From the cell containing the given text, extract its center point as [X, Y] coordinate. 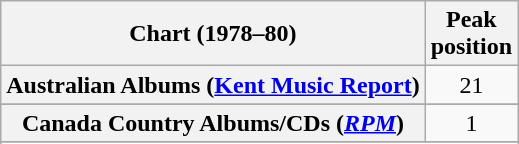
21 [471, 85]
Chart (1978–80) [213, 34]
Peakposition [471, 34]
1 [471, 123]
Canada Country Albums/CDs (RPM) [213, 123]
Australian Albums (Kent Music Report) [213, 85]
